Scan for the cell matching the given text and deliver its (x, y) coordinate at center. 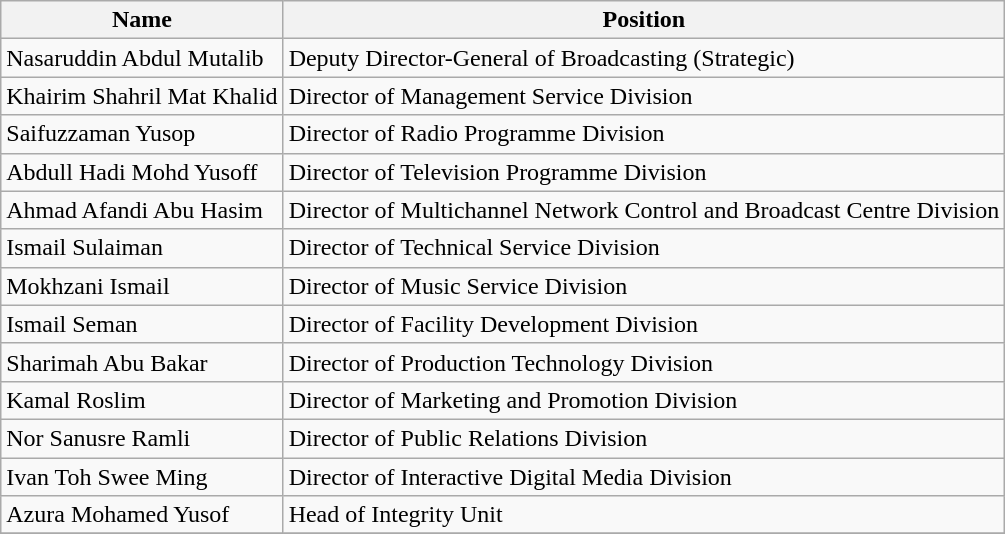
Director of Facility Development Division (644, 324)
Head of Integrity Unit (644, 515)
Director of Music Service Division (644, 286)
Director of Technical Service Division (644, 248)
Saifuzzaman Yusop (142, 134)
Director of Production Technology Division (644, 362)
Mokhzani Ismail (142, 286)
Deputy Director-General of Broadcasting (Strategic) (644, 58)
Sharimah Abu Bakar (142, 362)
Director of Public Relations Division (644, 438)
Ahmad Afandi Abu Hasim (142, 210)
Nasaruddin Abdul Mutalib (142, 58)
Khairim Shahril Mat Khalid (142, 96)
Kamal Roslim (142, 400)
Ismail Seman (142, 324)
Director of Radio Programme Division (644, 134)
Nor Sanusre Ramli (142, 438)
Ismail Sulaiman (142, 248)
Director of Television Programme Division (644, 172)
Director of Management Service Division (644, 96)
Director of Marketing and Promotion Division (644, 400)
Name (142, 20)
Director of Interactive Digital Media Division (644, 477)
Abdull Hadi Mohd Yusoff (142, 172)
Director of Multichannel Network Control and Broadcast Centre Division (644, 210)
Ivan Toh Swee Ming (142, 477)
Position (644, 20)
Azura Mohamed Yusof (142, 515)
